Pinpoint the cell where the given text exists, returning its [X, Y] midpoint coordinate. 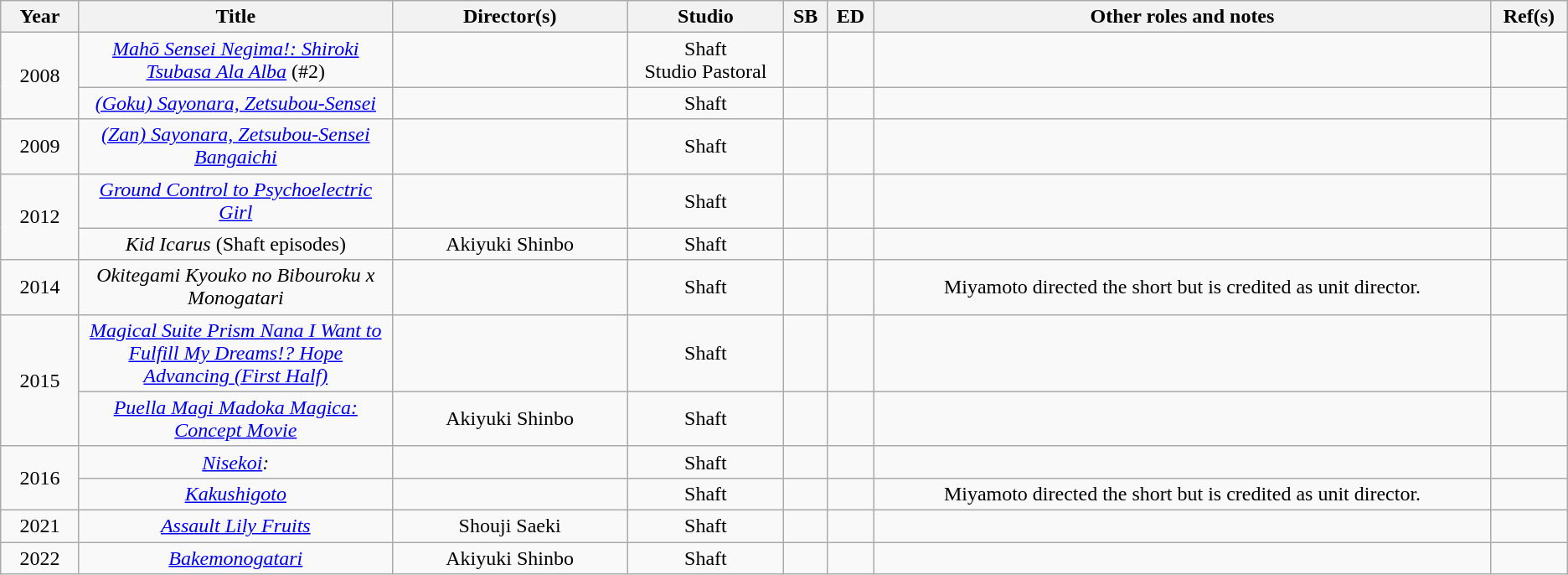
Other roles and notes [1183, 17]
Bakemonogatari [235, 557]
2022 [40, 557]
2008 [40, 75]
(Goku) Sayonara, Zetsubou-Sensei [235, 103]
Okitegami Kyouko no Bibouroku x Monogatari [235, 287]
Kakushigoto [235, 494]
Title [235, 17]
Ground Control to Psychoelectric Girl [235, 201]
2021 [40, 526]
Magical Suite Prism Nana I Want to Fulfill My Dreams!? Hope Advancing (First Half) [235, 353]
Nisekoi: [235, 462]
Puella Magi Madoka Magica: Concept Movie [235, 419]
ED [850, 17]
2016 [40, 478]
2012 [40, 216]
Ref(s) [1529, 17]
Mahō Sensei Negima!: Shiroki Tsubasa Ala Alba (#2) [235, 60]
Director(s) [509, 17]
Year [40, 17]
(Zan) Sayonara, Zetsubou-Sensei Bangaichi [235, 146]
Assault Lily Fruits [235, 526]
ShaftStudio Pastoral [705, 60]
2009 [40, 146]
Kid Icarus (Shaft episodes) [235, 244]
2014 [40, 287]
Studio [705, 17]
2015 [40, 381]
Shouji Saeki [509, 526]
SB [806, 17]
